Scan for the cell matching the given text and deliver its (x, y) coordinate at center. 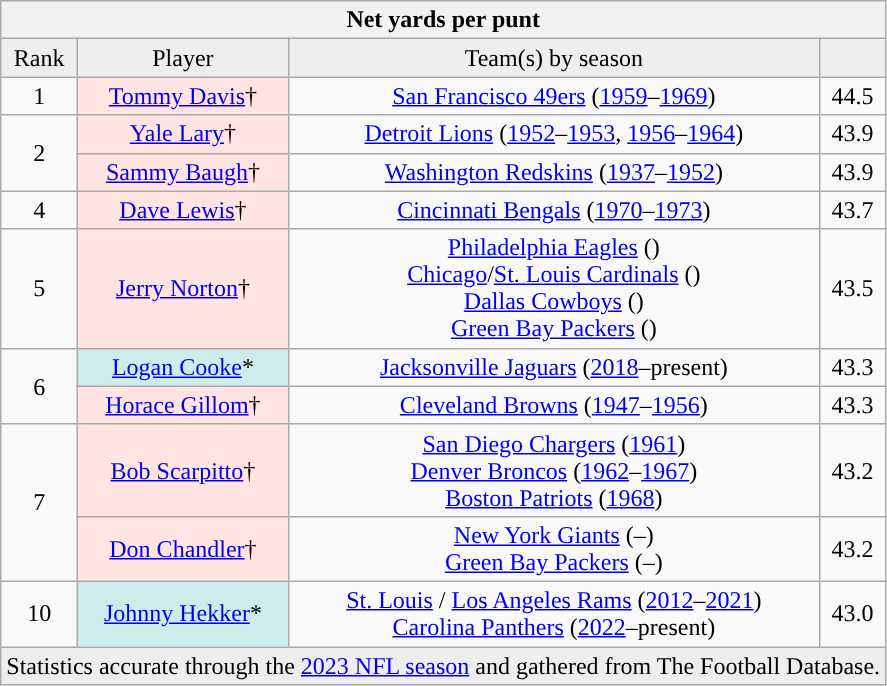
Yale Lary† (184, 134)
1 (40, 96)
Logan Cooke* (184, 367)
Washington Redskins (1937–1952) (554, 172)
Jerry Norton† (184, 288)
Don Chandler† (184, 548)
44.5 (852, 96)
Statistics accurate through the 2023 NFL season and gathered from The Football Database. (444, 665)
Johnny Hekker* (184, 614)
10 (40, 614)
San Diego Chargers (1961) Denver Broncos (1962–1967)Boston Patriots (1968) (554, 470)
Dave Lewis† (184, 210)
7 (40, 502)
43.7 (852, 210)
Philadelphia Eagles ()Chicago/St. Louis Cardinals ()Dallas Cowboys ()Green Bay Packers () (554, 288)
Team(s) by season (554, 58)
5 (40, 288)
2 (40, 153)
4 (40, 210)
San Francisco 49ers (1959–1969) (554, 96)
Bob Scarpitto† (184, 470)
Jacksonville Jaguars (2018–present) (554, 367)
Player (184, 58)
43.0 (852, 614)
Horace Gillom† (184, 405)
Cincinnati Bengals (1970–1973) (554, 210)
St. Louis / Los Angeles Rams (2012–2021)Carolina Panthers (2022–present) (554, 614)
6 (40, 386)
Sammy Baugh† (184, 172)
New York Giants (–)Green Bay Packers (–) (554, 548)
Net yards per punt (444, 20)
43.5 (852, 288)
Detroit Lions (1952–1953, 1956–1964) (554, 134)
Cleveland Browns (1947–1956) (554, 405)
Tommy Davis† (184, 96)
Rank (40, 58)
